Return the [x, y] coordinate for the center point of the cell that contains the specified text.  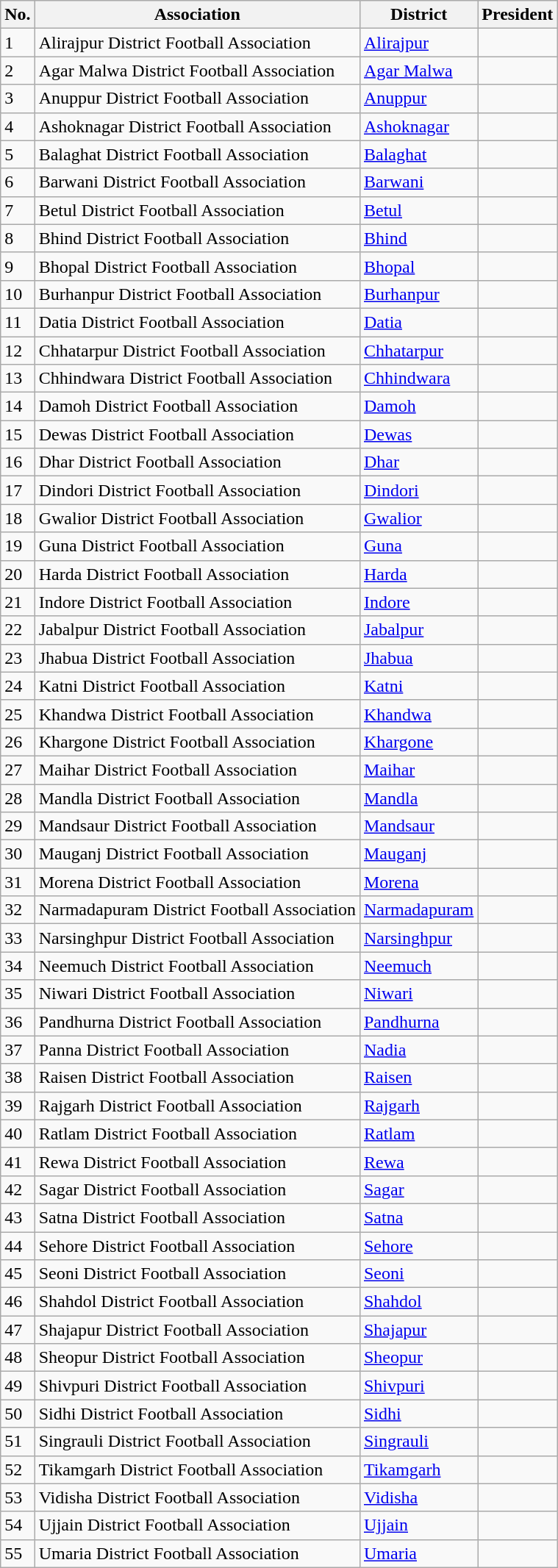
Bhind [418, 238]
Sheopur [418, 1358]
Balaghat [418, 154]
44 [18, 1246]
Niwari [418, 994]
Dindori District Football Association [197, 490]
48 [18, 1358]
Shivpuri [418, 1386]
30 [18, 854]
Khargone [418, 742]
President [518, 15]
Raisen District Football Association [197, 1078]
Sehore [418, 1246]
Dewas District Football Association [197, 434]
Nadia [418, 1050]
Shahdol District Football Association [197, 1302]
Narmadapuram District Football Association [197, 910]
Guna [418, 546]
31 [18, 882]
21 [18, 602]
46 [18, 1302]
Mandla District Football Association [197, 798]
7 [18, 210]
Balaghat District Football Association [197, 154]
Association [197, 15]
Neemuch District Football Association [197, 966]
Raisen [418, 1078]
8 [18, 238]
Khargone District Football Association [197, 742]
Burhanpur [418, 294]
Chhindwara District Football Association [197, 379]
Ujjain District Football Association [197, 1525]
Anuppur [418, 99]
Khandwa [418, 714]
Shajapur [418, 1330]
Seoni District Football Association [197, 1274]
Agar Malwa District Football Association [197, 71]
Chhatarpur District Football Association [197, 351]
Sagar [418, 1189]
Jhabua District Football Association [197, 658]
20 [18, 574]
Umaria [418, 1553]
29 [18, 826]
51 [18, 1442]
Ratlam District Football Association [197, 1134]
Maihar [418, 770]
Singrauli [418, 1442]
Chhatarpur [418, 351]
Harda [418, 574]
52 [18, 1469]
Ujjain [418, 1525]
Satna District Football Association [197, 1217]
27 [18, 770]
Bhind District Football Association [197, 238]
54 [18, 1525]
6 [18, 182]
Katni District Football Association [197, 686]
Seoni [418, 1274]
25 [18, 714]
35 [18, 994]
Mandla [418, 798]
Mandsaur District Football Association [197, 826]
41 [18, 1161]
3 [18, 99]
53 [18, 1497]
Jabalpur [418, 630]
37 [18, 1050]
Bhopal District Football Association [197, 266]
Rewa District Football Association [197, 1161]
Narsinghpur District Football Association [197, 938]
Chhindwara [418, 379]
Umaria District Football Association [197, 1553]
11 [18, 322]
Sidhi District Football Association [197, 1414]
Barwani District Football Association [197, 182]
Sidhi [418, 1414]
Mandsaur [418, 826]
15 [18, 434]
4 [18, 126]
38 [18, 1078]
Datia [418, 322]
Panna District Football Association [197, 1050]
26 [18, 742]
Gwalior District Football Association [197, 518]
Harda District Football Association [197, 574]
Agar Malwa [418, 71]
Katni [418, 686]
23 [18, 658]
Ashoknagar [418, 126]
47 [18, 1330]
Dhar [418, 462]
Tikamgarh [418, 1469]
Morena District Football Association [197, 882]
Pandhurna [418, 1022]
Rewa [418, 1161]
18 [18, 518]
Indore District Football Association [197, 602]
Bhopal [418, 266]
Gwalior [418, 518]
36 [18, 1022]
Neemuch [418, 966]
Sagar District Football Association [197, 1189]
1 [18, 43]
Vidisha [418, 1497]
9 [18, 266]
Shahdol [418, 1302]
Singrauli District Football Association [197, 1442]
12 [18, 351]
Alirajpur [418, 43]
33 [18, 938]
Ratlam [418, 1134]
19 [18, 546]
Betul [418, 210]
Jhabua [418, 658]
Pandhurna District Football Association [197, 1022]
Shajapur District Football Association [197, 1330]
Tikamgarh District Football Association [197, 1469]
13 [18, 379]
Sheopur District Football Association [197, 1358]
Dhar District Football Association [197, 462]
43 [18, 1217]
24 [18, 686]
45 [18, 1274]
Morena [418, 882]
2 [18, 71]
Alirajpur District Football Association [197, 43]
28 [18, 798]
50 [18, 1414]
49 [18, 1386]
Vidisha District Football Association [197, 1497]
Rajgarh District Football Association [197, 1106]
Damoh District Football Association [197, 407]
Niwari District Football Association [197, 994]
40 [18, 1134]
22 [18, 630]
Rajgarh [418, 1106]
5 [18, 154]
Dindori [418, 490]
55 [18, 1553]
Narmadapuram [418, 910]
Sehore District Football Association [197, 1246]
14 [18, 407]
17 [18, 490]
Indore [418, 602]
10 [18, 294]
Satna [418, 1217]
16 [18, 462]
Betul District Football Association [197, 210]
Shivpuri District Football Association [197, 1386]
Guna District Football Association [197, 546]
Datia District Football Association [197, 322]
39 [18, 1106]
42 [18, 1189]
Mauganj [418, 854]
Barwani [418, 182]
Narsinghpur [418, 938]
Dewas [418, 434]
34 [18, 966]
No. [18, 15]
Damoh [418, 407]
District [418, 15]
Burhanpur District Football Association [197, 294]
Jabalpur District Football Association [197, 630]
32 [18, 910]
Anuppur District Football Association [197, 99]
Ashoknagar District Football Association [197, 126]
Khandwa District Football Association [197, 714]
Mauganj District Football Association [197, 854]
Maihar District Football Association [197, 770]
